Scan for the cell matching the given text and deliver its [x, y] coordinate at center. 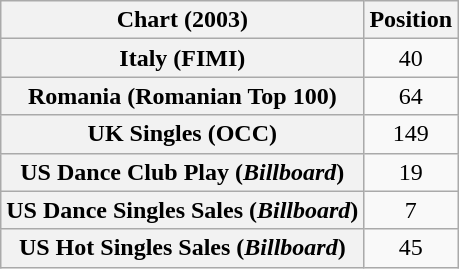
US Hot Singles Sales (Billboard) [182, 248]
45 [411, 248]
Romania (Romanian Top 100) [182, 96]
UK Singles (OCC) [182, 134]
Italy (FIMI) [182, 58]
64 [411, 96]
19 [411, 172]
40 [411, 58]
Position [411, 20]
7 [411, 210]
US Dance Singles Sales (Billboard) [182, 210]
Chart (2003) [182, 20]
149 [411, 134]
US Dance Club Play (Billboard) [182, 172]
